Identify which cell holds the provided text, then report its [X, Y] central coordinate. 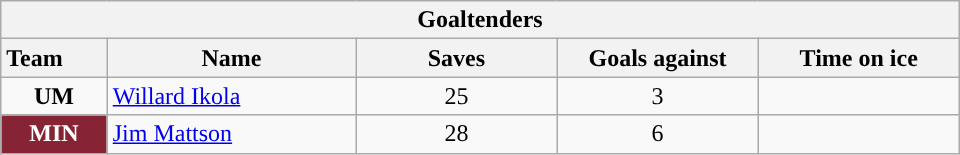
Time on ice [858, 58]
Goaltenders [480, 20]
3 [658, 96]
Name [232, 58]
Jim Mattson [232, 134]
Goals against [658, 58]
MIN [54, 134]
Team [54, 58]
6 [658, 134]
Willard Ikola [232, 96]
Saves [456, 58]
28 [456, 134]
UM [54, 96]
25 [456, 96]
